Capture the cell that displays the provided text and extract its (X, Y) central coordinate. 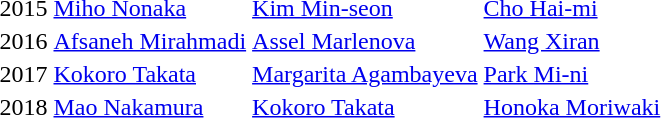
Assel Marlenova (365, 41)
Kokoro Takata (150, 74)
Afsaneh Mirahmadi (150, 41)
Margarita Agambayeva (365, 74)
